Scan for the cell matching the given text and deliver its [X, Y] coordinate at center. 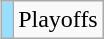
Playoffs [58, 20]
